Return the (x, y) coordinate for the center point of the cell that contains the specified text.  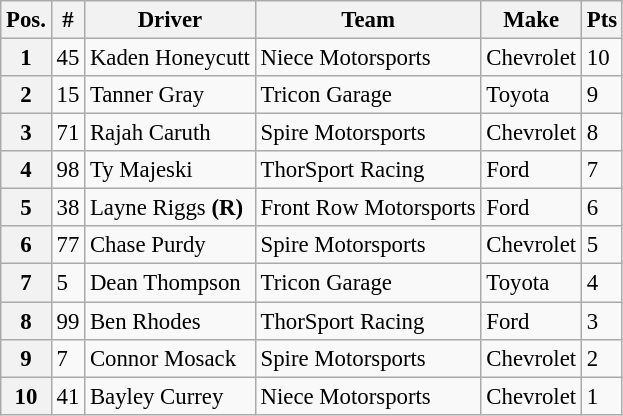
Rajah Caruth (170, 133)
99 (68, 321)
38 (68, 208)
Driver (170, 20)
Layne Riggs (R) (170, 208)
98 (68, 170)
Pts (602, 20)
# (68, 20)
Make (531, 20)
Connor Mosack (170, 358)
Bayley Currey (170, 396)
41 (68, 396)
Ben Rhodes (170, 321)
Ty Majeski (170, 170)
15 (68, 95)
77 (68, 245)
Kaden Honeycutt (170, 58)
Tanner Gray (170, 95)
Team (368, 20)
45 (68, 58)
Pos. (26, 20)
71 (68, 133)
Dean Thompson (170, 283)
Front Row Motorsports (368, 208)
Chase Purdy (170, 245)
